Detect which cell encompasses the target text, then output its (x, y) center coordinate. 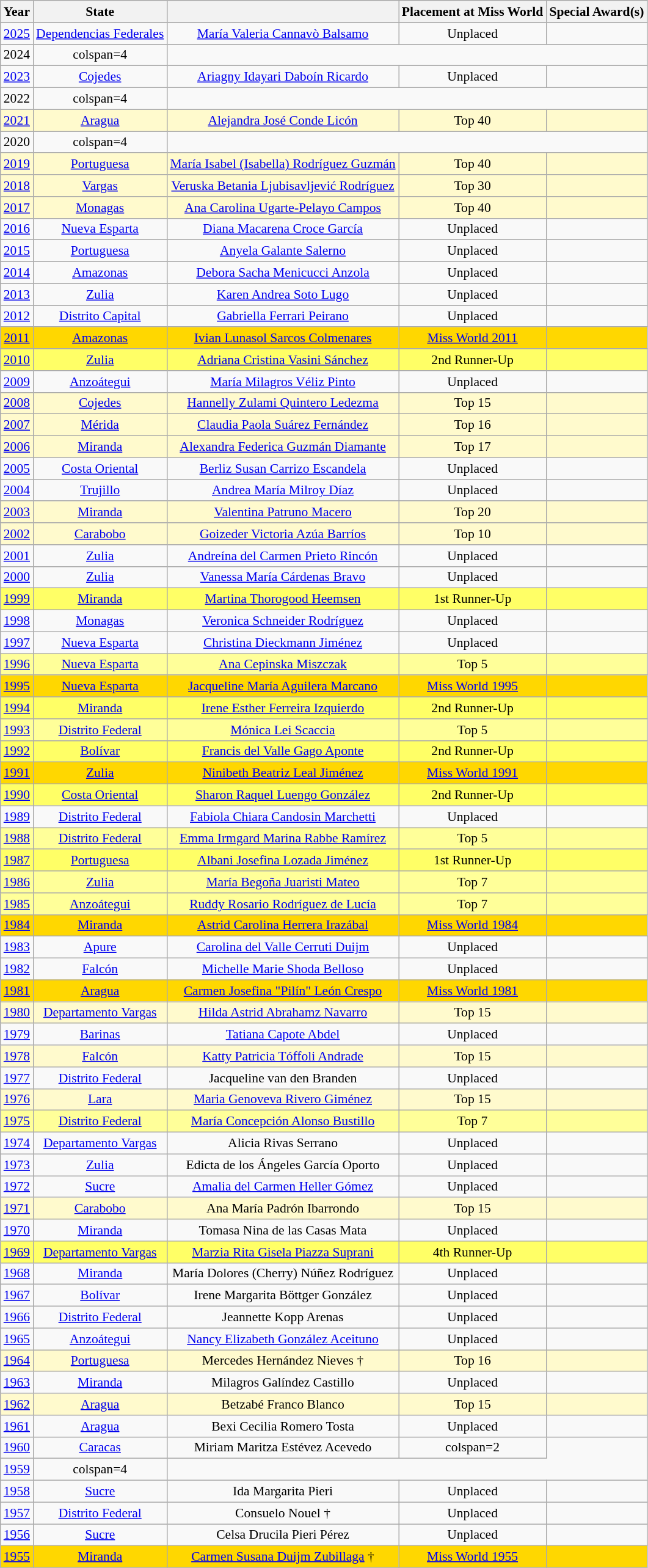
4th Runner-Up (473, 1252)
1999 (17, 599)
Astrid Carolina Herrera Irazábal (282, 925)
Ariagny Idayari Daboín Ricardo (282, 77)
Katty Patricia Tóffoli Andrade (282, 1056)
Irene Esther Ferreira Izquierdo (282, 708)
Alicia Rivas Serrano (282, 1143)
1996 (17, 665)
1962 (17, 1404)
1969 (17, 1252)
1995 (17, 687)
Vanessa María Cárdenas Bravo (282, 577)
1982 (17, 969)
Carmen Josefina "Pilín" León Crespo (282, 991)
Mercedes Hernández Nieves † (282, 1361)
1980 (17, 1013)
1964 (17, 1361)
Trujillo (100, 490)
Miss World 1984 (473, 925)
1966 (17, 1318)
Berliz Susan Carrizo Escandela (282, 469)
2014 (17, 273)
1965 (17, 1339)
Distrito Capital (100, 316)
Sharon Raquel Luengo González (282, 795)
2000 (17, 577)
1992 (17, 751)
Veruska Betania Ljubisavljević Rodríguez (282, 186)
Jeannette Kopp Arenas (282, 1318)
Emma Irmgard Marina Rabbe Ramírez (282, 839)
2024 (17, 55)
2009 (17, 382)
1979 (17, 1035)
2001 (17, 556)
2013 (17, 294)
María Milagros Véliz Pinto (282, 382)
1981 (17, 991)
1988 (17, 839)
2004 (17, 490)
Fabiola Chiara Candosin Marchetti (282, 817)
1977 (17, 1078)
Apure (100, 947)
Hilda Astrid Abrahamz Navarro (282, 1013)
Jacqueline van den Branden (282, 1078)
Top 10 (473, 534)
Vargas (100, 186)
1961 (17, 1426)
1991 (17, 773)
Special Award(s) (596, 12)
2023 (17, 77)
Barinas (100, 1035)
1973 (17, 1165)
Caracas (100, 1448)
Edicta de los Ángeles García Oporto (282, 1165)
María Isabel (Isabella) Rodríguez Guzmán (282, 164)
Ana Cepinska Miszczak (282, 665)
Tomasa Nina de las Casas Mata (282, 1230)
Miss World 1981 (473, 991)
Claudia Paola Suárez Fernández (282, 425)
Ruddy Rosario Rodríguez de Lucía (282, 904)
1955 (17, 1557)
Bexi Cecilia Romero Tosta (282, 1426)
Diana Macarena Croce García (282, 229)
Alejandra José Conde Licón (282, 120)
Top 20 (473, 512)
Gabriella Ferrari Peirano (282, 316)
Consuelo Nouel † (282, 1513)
2002 (17, 534)
2016 (17, 229)
Miss World 2011 (473, 338)
1958 (17, 1492)
1978 (17, 1056)
1994 (17, 708)
Nancy Elizabeth González Aceituno (282, 1339)
2012 (17, 316)
Tatiana Capote Abdel (282, 1035)
Miss World 1955 (473, 1557)
1971 (17, 1209)
Veronica Schneider Rodríguez (282, 621)
1983 (17, 947)
Ninibeth Beatriz Leal Jiménez (282, 773)
Year (17, 12)
Francis del Valle Gago Aponte (282, 751)
Amalia del Carmen Heller Gómez (282, 1187)
1984 (17, 925)
1986 (17, 882)
State (100, 12)
Mérida (100, 425)
2025 (17, 34)
Albani Josefina Lozada Jiménez (282, 861)
Betzabé Franco Blanco (282, 1404)
1975 (17, 1121)
1985 (17, 904)
2022 (17, 99)
1960 (17, 1448)
Marzia Rita Gisela Piazza Suprani (282, 1252)
Jacqueline María Aguilera Marcano (282, 687)
2010 (17, 360)
Irene Margarita Böttger González (282, 1296)
2005 (17, 469)
Ivian Lunasol Sarcos Colmenares (282, 338)
2017 (17, 208)
Lara (100, 1099)
Placement at Miss World (473, 12)
Martina Thorogood Heemsen (282, 599)
Hannelly Zulami Quintero Ledezma (282, 403)
1976 (17, 1099)
María Concepción Alonso Bustillo (282, 1121)
1956 (17, 1535)
Celsa Drucila Pieri Pérez (282, 1535)
1990 (17, 795)
Adriana Cristina Vasini Sánchez (282, 360)
1968 (17, 1274)
2007 (17, 425)
Ana María Padrón Ibarrondo (282, 1209)
María Dolores (Cherry) Núñez Rodríguez (282, 1274)
María Valeria Cannavò Balsamo (282, 34)
Dependencias Federales (100, 34)
María Begoña Juaristi Mateo (282, 882)
1998 (17, 621)
Ida Margarita Pieri (282, 1492)
2019 (17, 164)
Debora Sacha Menicucci Anzola (282, 273)
Alexandra Federica Guzmán Diamante (282, 447)
Miss World 1991 (473, 773)
1997 (17, 643)
2011 (17, 338)
2015 (17, 251)
1959 (17, 1470)
Miriam Maritza Estévez Acevedo (282, 1448)
colspan=2 (473, 1448)
Carmen Susana Duijm Zubillaga † (282, 1557)
Mónica Lei Scaccia (282, 730)
1957 (17, 1513)
2018 (17, 186)
2003 (17, 512)
1974 (17, 1143)
Anyela Galante Salerno (282, 251)
Milagros Galíndez Castillo (282, 1383)
1993 (17, 730)
Miss World 1995 (473, 687)
Top 17 (473, 447)
Michelle Marie Shoda Belloso (282, 969)
Maria Genoveva Rivero Giménez (282, 1099)
1972 (17, 1187)
1967 (17, 1296)
2006 (17, 447)
Goizeder Victoria Azúa Barríos (282, 534)
2020 (17, 142)
1989 (17, 817)
1963 (17, 1383)
Ana Carolina Ugarte-Pelayo Campos (282, 208)
Top 30 (473, 186)
Andrea María Milroy Díaz (282, 490)
1987 (17, 861)
2021 (17, 120)
Karen Andrea Soto Lugo (282, 294)
Valentina Patruno Macero (282, 512)
Christina Dieckmann Jiménez (282, 643)
Carolina del Valle Cerruti Duijm (282, 947)
Andreína del Carmen Prieto Rincón (282, 556)
1970 (17, 1230)
2008 (17, 403)
